Scan for the cell matching the given text and deliver its [X, Y] coordinate at center. 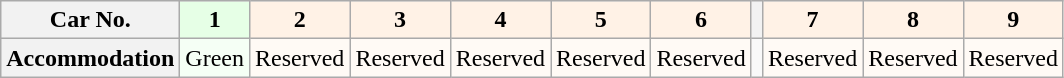
9 [1013, 20]
Green [215, 58]
8 [913, 20]
4 [500, 20]
Accommodation [90, 58]
Car No. [90, 20]
1 [215, 20]
7 [812, 20]
6 [701, 20]
5 [601, 20]
2 [299, 20]
3 [400, 20]
